Search for the cell housing the specified text and yield its [x, y] center coordinate. 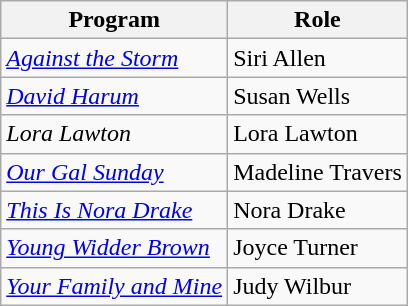
Judy Wilbur [318, 286]
Role [318, 20]
Against the Storm [114, 58]
This Is Nora Drake [114, 210]
Program [114, 20]
Our Gal Sunday [114, 172]
Joyce Turner [318, 248]
Siri Allen [318, 58]
Nora Drake [318, 210]
Young Widder Brown [114, 248]
David Harum [114, 96]
Madeline Travers [318, 172]
Your Family and Mine [114, 286]
Susan Wells [318, 96]
